Scan for the cell matching the given text and deliver its (X, Y) coordinate at center. 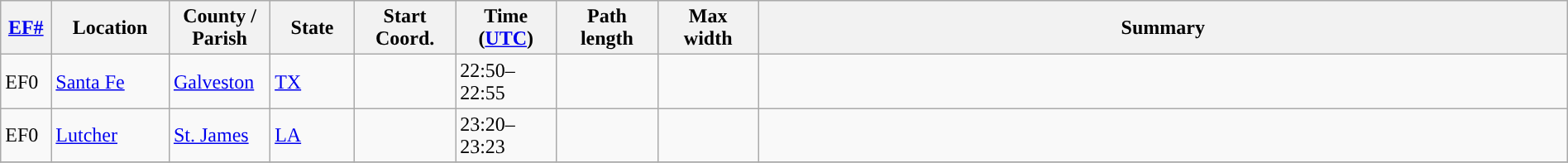
Start Coord. (404, 28)
Galveston (219, 81)
County / Parish (219, 28)
LA (313, 136)
Time (UTC) (506, 28)
22:50–22:55 (506, 81)
State (313, 28)
TX (313, 81)
EF# (26, 28)
Summary (1163, 28)
Max width (708, 28)
St. James (219, 136)
Santa Fe (111, 81)
Lutcher (111, 136)
23:20–23:23 (506, 136)
Path length (607, 28)
Location (111, 28)
